Capture the cell that displays the provided text and extract its [x, y] central coordinate. 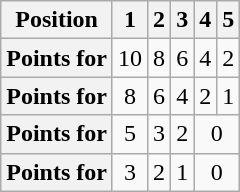
10 [130, 58]
Position [57, 20]
